For the text-containing cell, return its midpoint in [x, y] coordinate format. 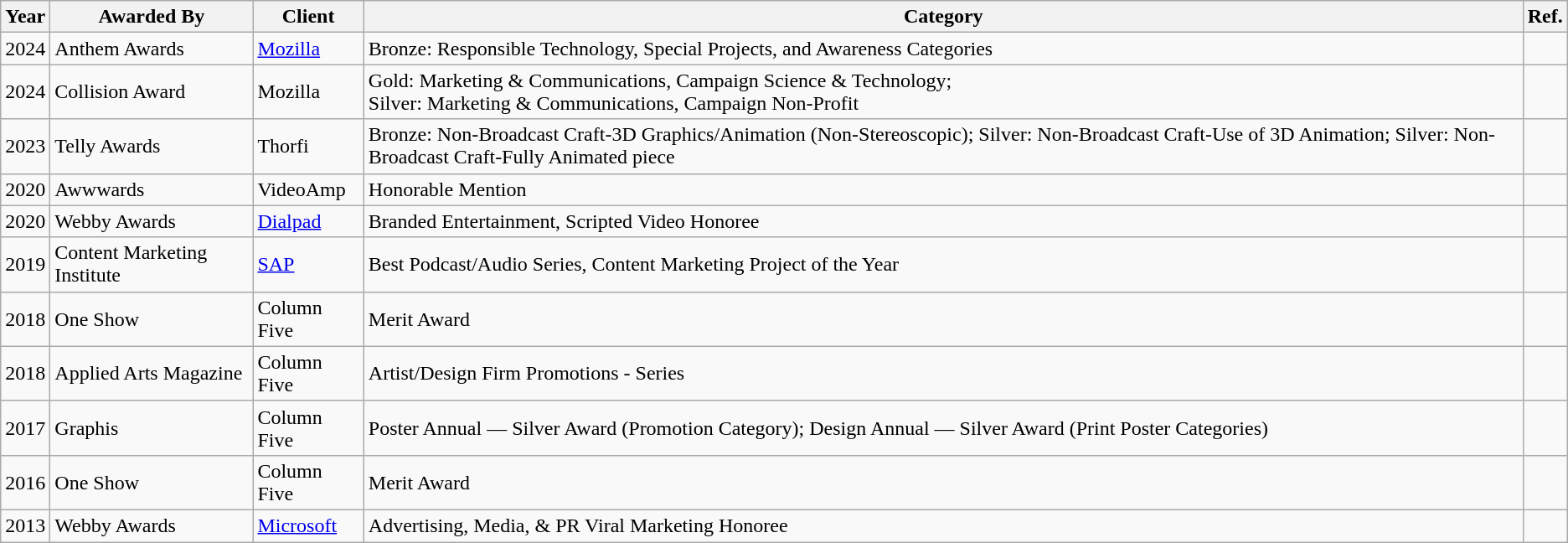
Graphis [152, 427]
Poster Annual — Silver Award (Promotion Category); Design Annual — Silver Award (Print Poster Categories) [943, 427]
VideoAmp [308, 189]
Microsoft [308, 525]
Gold: Marketing & Communications, Campaign Science & Technology;Silver: Marketing & Communications, Campaign Non-Profit [943, 92]
2017 [25, 427]
Year [25, 17]
Anthem Awards [152, 49]
Bronze: Responsible Technology, Special Projects, and Awareness Categories [943, 49]
Ref. [1545, 17]
Applied Arts Magazine [152, 374]
Branded Entertainment, Scripted Video Honoree [943, 221]
Advertising, Media, & PR Viral Marketing Honoree [943, 525]
Awwwards [152, 189]
Thorfi [308, 146]
Content Marketing Institute [152, 265]
Collision Award [152, 92]
2016 [25, 483]
SAP [308, 265]
2013 [25, 525]
Artist/Design Firm Promotions - Series [943, 374]
Telly Awards [152, 146]
Category [943, 17]
2023 [25, 146]
Awarded By [152, 17]
Best Podcast/Audio Series, Content Marketing Project of the Year [943, 265]
Client [308, 17]
2019 [25, 265]
Dialpad [308, 221]
Honorable Mention [943, 189]
